Find where the given text appears and provide that cell's center as (x, y) coordinate. 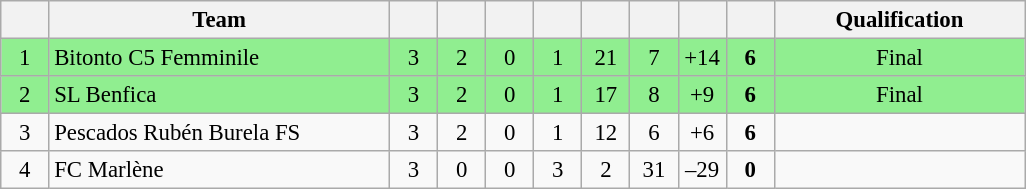
FC Marlène (220, 170)
4 (25, 170)
21 (606, 58)
+9 (702, 95)
+14 (702, 58)
12 (606, 133)
+6 (702, 133)
SL Benfica (220, 95)
Bitonto C5 Femminile (220, 58)
31 (654, 170)
17 (606, 95)
Qualification (900, 20)
–29 (702, 170)
7 (654, 58)
Team (220, 20)
Pescados Rubén Burela FS (220, 133)
8 (654, 95)
